Extract the (X, Y) coordinate from the center of the cell holding the provided text.  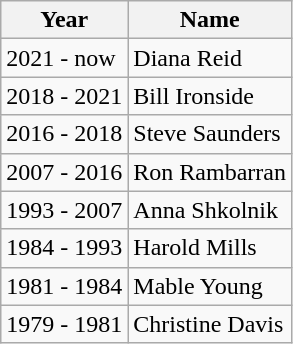
1979 - 1981 (64, 324)
1993 - 2007 (64, 210)
Mable Young (210, 286)
1981 - 1984 (64, 286)
Anna Shkolnik (210, 210)
Diana Reid (210, 58)
Ron Rambarran (210, 172)
Harold Mills (210, 248)
Name (210, 20)
2021 - now (64, 58)
1984 - 1993 (64, 248)
Christine Davis (210, 324)
Bill Ironside (210, 96)
2007 - 2016 (64, 172)
Steve Saunders (210, 134)
2016 - 2018 (64, 134)
Year (64, 20)
2018 - 2021 (64, 96)
